Capture the cell that displays the provided text and extract its (X, Y) central coordinate. 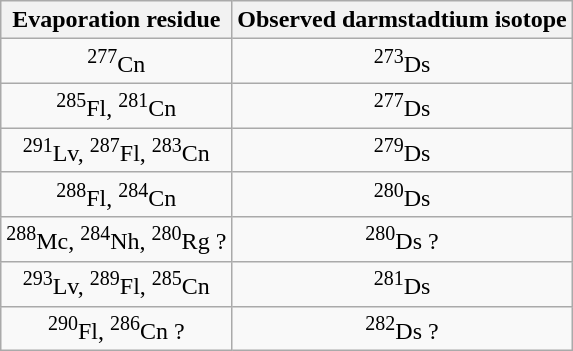
280Ds (402, 194)
282Ds ? (402, 328)
Observed darmstadtium isotope (402, 20)
285Fl, 281Cn (116, 106)
288Fl, 284Cn (116, 194)
273Ds (402, 62)
290Fl, 286Cn ? (116, 328)
281Ds (402, 284)
288Mc, 284Nh, 280Rg ? (116, 240)
Evaporation residue (116, 20)
291Lv, 287Fl, 283Cn (116, 150)
293Lv, 289Fl, 285Cn (116, 284)
277Ds (402, 106)
279Ds (402, 150)
280Ds ? (402, 240)
277Cn (116, 62)
